Search for the cell housing the specified text and yield its (x, y) center coordinate. 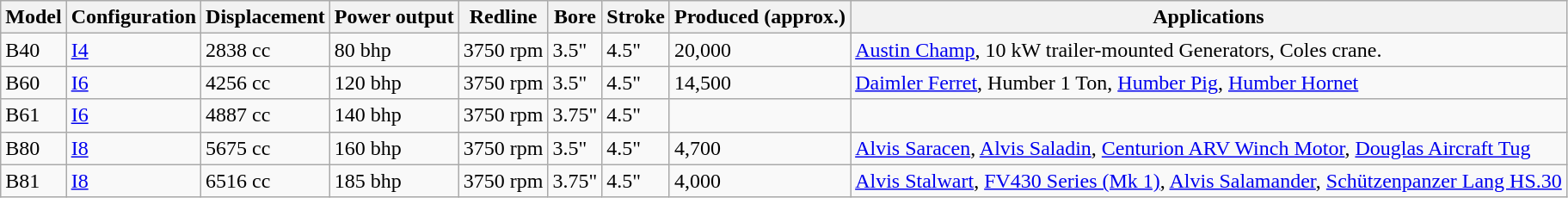
Alvis Saracen, Alvis Saladin, Centurion ARV Winch Motor, Douglas Aircraft Tug (1209, 148)
Model (34, 17)
5675 cc (266, 148)
Produced (approx.) (759, 17)
Stroke (636, 17)
Daimler Ferret, Humber 1 Ton, Humber Pig, Humber Hornet (1209, 83)
Austin Champ, 10 kW trailer-mounted Generators, Coles crane. (1209, 50)
Alvis Stalwart, FV430 Series (Mk 1), Alvis Salamander, Schützenpanzer Lang HS.30 (1209, 181)
Applications (1209, 17)
20,000 (759, 50)
185 bhp (394, 181)
160 bhp (394, 148)
4887 cc (266, 115)
4,700 (759, 148)
Configuration (133, 17)
14,500 (759, 83)
140 bhp (394, 115)
I4 (133, 50)
Power output (394, 17)
2838 cc (266, 50)
120 bhp (394, 83)
B61 (34, 115)
80 bhp (394, 50)
4,000 (759, 181)
B80 (34, 148)
6516 cc (266, 181)
B60 (34, 83)
B81 (34, 181)
Redline (503, 17)
Bore (575, 17)
Displacement (266, 17)
B40 (34, 50)
4256 cc (266, 83)
